Extract the (x, y) coordinate from the center of the cell holding the provided text.  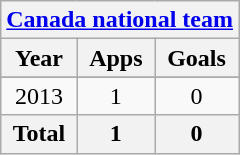
Apps (116, 58)
Year (39, 58)
Total (39, 134)
Canada national team (120, 20)
2013 (39, 96)
Goals (197, 58)
